Identify which cell holds the provided text, then report its [x, y] central coordinate. 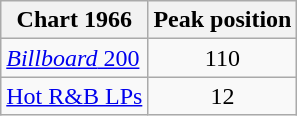
Billboard 200 [74, 58]
Peak position [222, 20]
110 [222, 58]
Chart 1966 [74, 20]
12 [222, 96]
Hot R&B LPs [74, 96]
